Return [X, Y] of the center of cell containing provided text 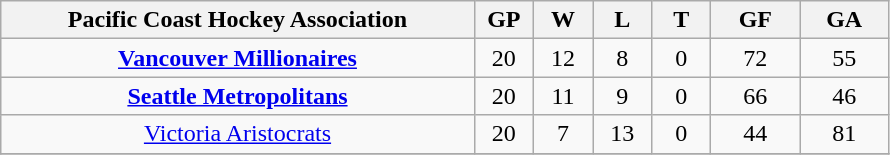
55 [844, 58]
W [562, 20]
Victoria Aristocrats [238, 134]
81 [844, 134]
8 [622, 58]
Vancouver Millionaires [238, 58]
11 [562, 96]
7 [562, 134]
GF [756, 20]
GA [844, 20]
46 [844, 96]
9 [622, 96]
66 [756, 96]
Pacific Coast Hockey Association [238, 20]
12 [562, 58]
13 [622, 134]
Seattle Metropolitans [238, 96]
T [682, 20]
L [622, 20]
44 [756, 134]
72 [756, 58]
GP [504, 20]
